Search for the cell housing the specified text and yield its [x, y] center coordinate. 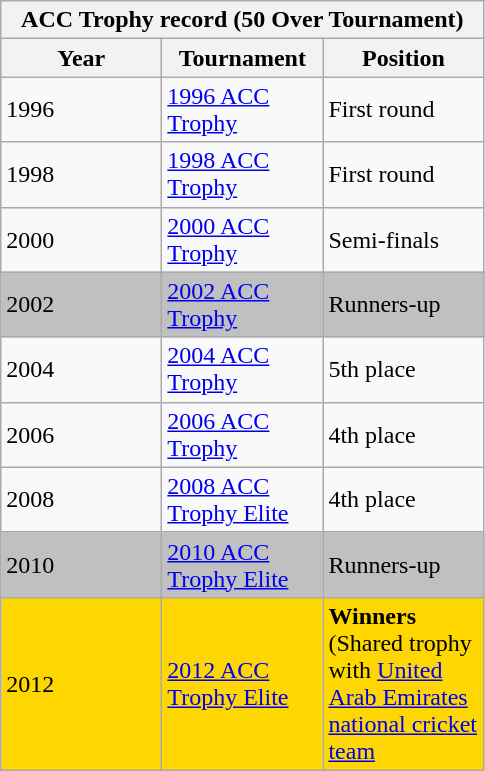
2006 ACC Trophy [242, 434]
2012 ACC Trophy Elite [242, 684]
Winners (Shared trophy with United Arab Emirates national cricket team [404, 684]
2010 [82, 564]
2004 ACC Trophy [242, 370]
Year [82, 58]
Semi-finals [404, 240]
2002 [82, 304]
1998 [82, 174]
2006 [82, 434]
2000 [82, 240]
2008 ACC Trophy Elite [242, 500]
Tournament [242, 58]
2010 ACC Trophy Elite [242, 564]
2004 [82, 370]
ACC Trophy record (50 Over Tournament) [242, 20]
5th place [404, 370]
1998 ACC Trophy [242, 174]
1996 [82, 110]
2008 [82, 500]
2002 ACC Trophy [242, 304]
Position [404, 58]
1996 ACC Trophy [242, 110]
2012 [82, 684]
2000 ACC Trophy [242, 240]
